Return the (x, y) coordinate for the center point of the cell that contains the specified text.  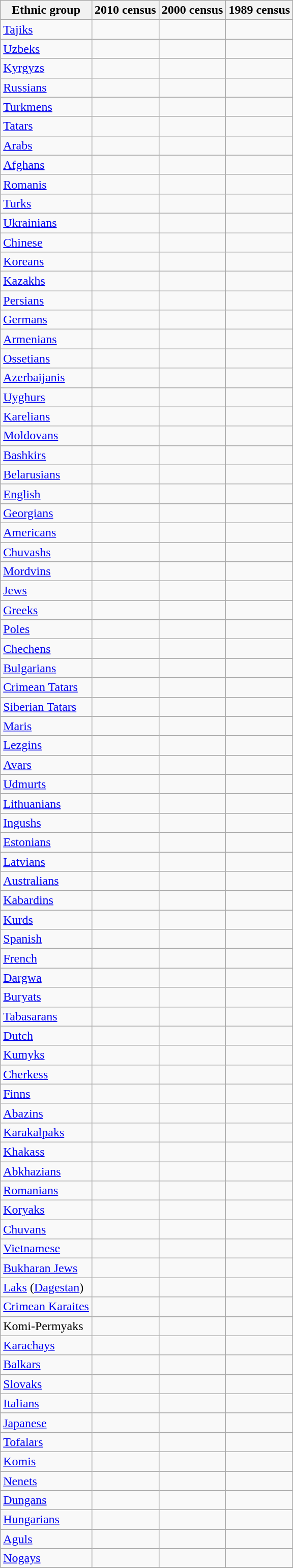
Georgians (46, 513)
Nenets (46, 1481)
Romanians (46, 1191)
Italians (46, 1403)
Arabs (46, 145)
Laks (Dagestan) (46, 1287)
Bashkirs (46, 455)
Karelians (46, 416)
Chinese (46, 243)
Germans (46, 320)
Ossetians (46, 358)
Karakalpaks (46, 1132)
Tabasarans (46, 1016)
Bukharan Jews (46, 1268)
Tofalars (46, 1442)
Crimean Karaites (46, 1307)
Kumyks (46, 1055)
Turks (46, 203)
Nogays (46, 1558)
Armenians (46, 339)
Japanese (46, 1423)
Poles (46, 629)
Slovaks (46, 1384)
Dungans (46, 1500)
Afghans (46, 165)
Kyrgyzs (46, 68)
Komis (46, 1461)
Karachays (46, 1345)
Balkars (46, 1365)
Estonians (46, 842)
Uyghurs (46, 397)
Ethnic group (46, 10)
Romanis (46, 184)
1989 census (259, 10)
Chuvashs (46, 552)
Koreans (46, 262)
Chechens (46, 649)
Dargwa (46, 978)
Avars (46, 765)
Persians (46, 300)
Khakass (46, 1152)
Chuvans (46, 1229)
Azerbaijanis (46, 378)
Lezgins (46, 745)
Crimean Tatars (46, 687)
Tajiks (46, 29)
2010 census (125, 10)
Dutch (46, 1036)
Aguls (46, 1539)
Lithuanians (46, 803)
Buryats (46, 997)
Bulgarians (46, 668)
Jews (46, 591)
Hungarians (46, 1520)
Finns (46, 1094)
Abkhazians (46, 1171)
Australians (46, 881)
Belarusians (46, 474)
Spanish (46, 939)
2000 census (192, 10)
Siberian Tatars (46, 707)
Greeks (46, 610)
Komi-Permyaks (46, 1326)
Cherkess (46, 1074)
Kazakhs (46, 281)
Mordvins (46, 571)
Tatars (46, 126)
Abazins (46, 1113)
Russians (46, 87)
Ingushs (46, 823)
Udmurts (46, 784)
Vietnamese (46, 1249)
Latvians (46, 862)
English (46, 494)
Kurds (46, 920)
Turkmens (46, 107)
Moldovans (46, 436)
French (46, 958)
Uzbeks (46, 49)
Kabardins (46, 900)
Ukrainians (46, 223)
Maris (46, 726)
Americans (46, 532)
Koryaks (46, 1210)
